Extract the (x, y) coordinate from the center of the cell holding the provided text.  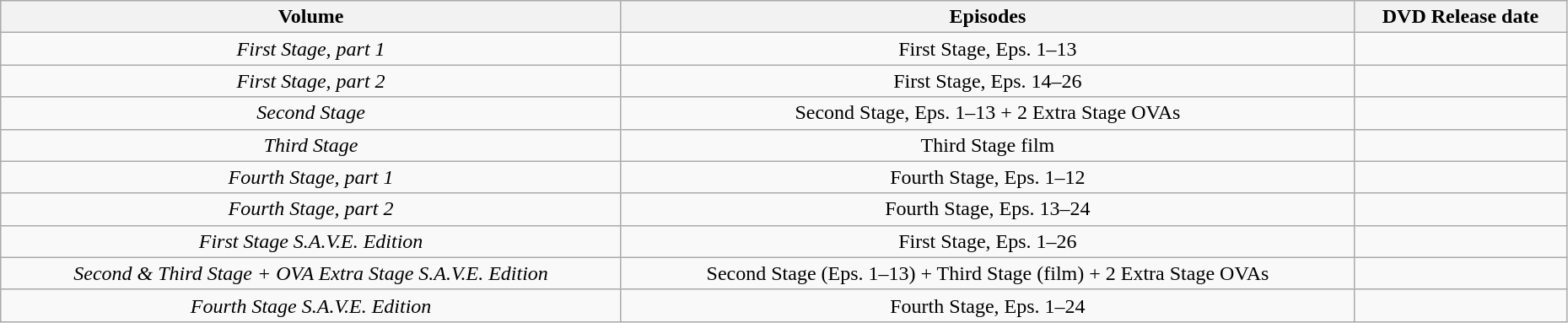
Second Stage, Eps. 1–13 + 2 Extra Stage OVAs (987, 113)
Fourth Stage, Eps. 13–24 (987, 209)
Third Stage (311, 145)
Fourth Stage S.A.V.E. Edition (311, 305)
First Stage, Eps. 1–13 (987, 49)
First Stage, Eps. 1–26 (987, 241)
First Stage S.A.V.E. Edition (311, 241)
First Stage, part 1 (311, 49)
Second Stage (Eps. 1–13) + Third Stage (film) + 2 Extra Stage OVAs (987, 273)
Fourth Stage, Eps. 1–12 (987, 177)
First Stage, Eps. 14–26 (987, 81)
Volume (311, 17)
Third Stage film (987, 145)
Episodes (987, 17)
Second Stage (311, 113)
Fourth Stage, part 1 (311, 177)
Second & Third Stage + OVA Extra Stage S.A.V.E. Edition (311, 273)
Fourth Stage, Eps. 1–24 (987, 305)
First Stage, part 2 (311, 81)
Fourth Stage, part 2 (311, 209)
DVD Release date (1461, 17)
